Find where the given text appears and provide that cell's center as (X, Y) coordinate. 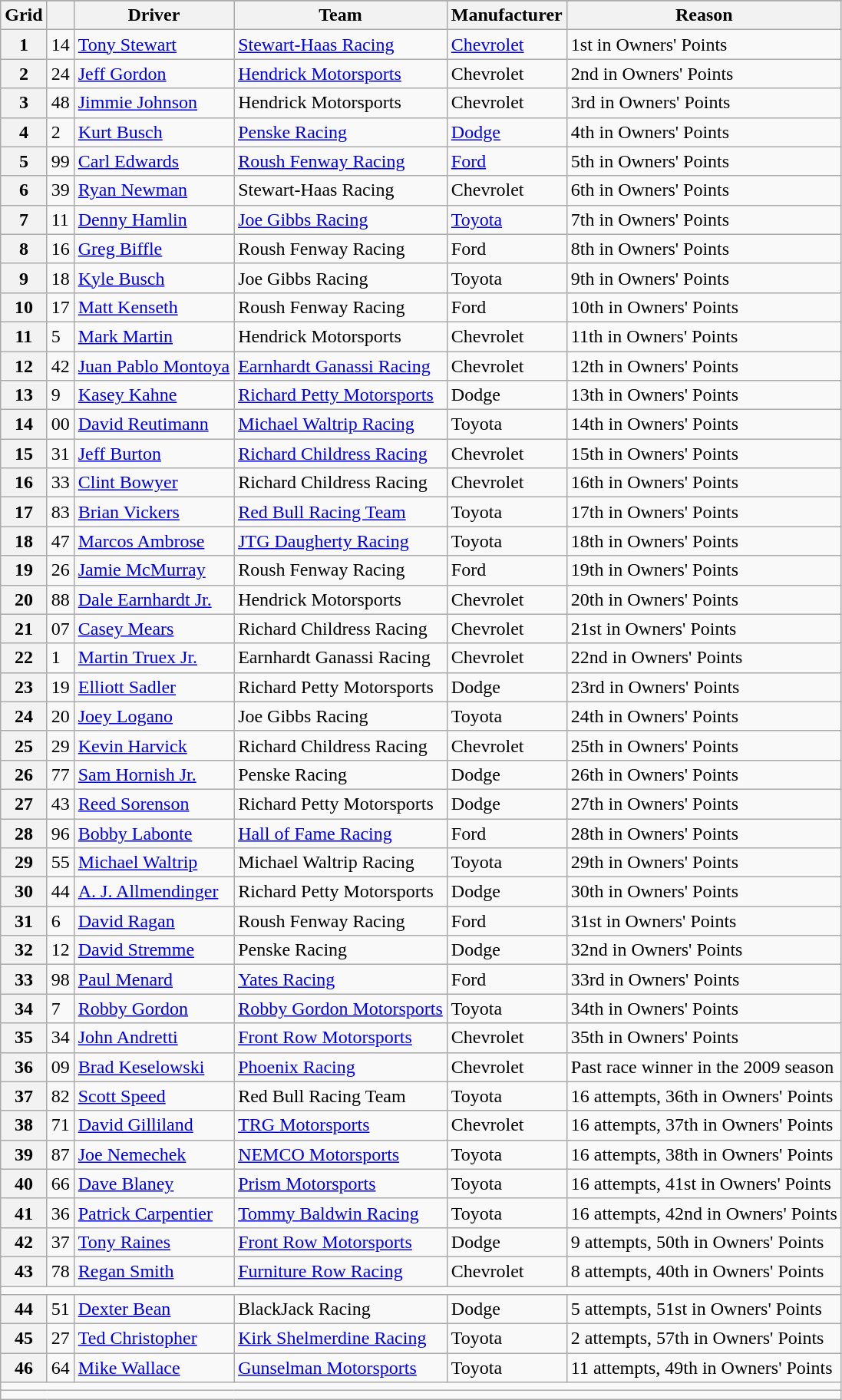
22nd in Owners' Points (704, 658)
34th in Owners' Points (704, 1009)
11th in Owners' Points (704, 336)
16th in Owners' Points (704, 483)
Carl Edwards (154, 161)
Kurt Busch (154, 132)
Grid (24, 15)
55 (60, 863)
10 (24, 307)
66 (60, 1184)
30th in Owners' Points (704, 892)
47 (60, 541)
Casey Mears (154, 629)
Sam Hornish Jr. (154, 774)
8 (24, 249)
78 (60, 1271)
41 (24, 1213)
24th in Owners' Points (704, 716)
BlackJack Racing (341, 1309)
Team (341, 15)
Kirk Shelmerdine Racing (341, 1339)
9 attempts, 50th in Owners' Points (704, 1242)
22 (24, 658)
16 attempts, 41st in Owners' Points (704, 1184)
Jeff Burton (154, 454)
33rd in Owners' Points (704, 979)
JTG Daugherty Racing (341, 541)
David Ragan (154, 921)
Joe Nemechek (154, 1154)
Kevin Harvick (154, 745)
48 (60, 103)
13th in Owners' Points (704, 395)
98 (60, 979)
64 (60, 1368)
Dale Earnhardt Jr. (154, 599)
Clint Bowyer (154, 483)
6th in Owners' Points (704, 190)
7th in Owners' Points (704, 220)
Furniture Row Racing (341, 1271)
16 attempts, 38th in Owners' Points (704, 1154)
3rd in Owners' Points (704, 103)
23 (24, 687)
12th in Owners' Points (704, 366)
2 attempts, 57th in Owners' Points (704, 1339)
John Andretti (154, 1038)
15th in Owners' Points (704, 454)
Jeff Gordon (154, 74)
Matt Kenseth (154, 307)
Mark Martin (154, 336)
Prism Motorsports (341, 1184)
Ryan Newman (154, 190)
21 (24, 629)
30 (24, 892)
Tony Stewart (154, 45)
8 attempts, 40th in Owners' Points (704, 1271)
Tony Raines (154, 1242)
David Gilliland (154, 1125)
82 (60, 1096)
9th in Owners' Points (704, 278)
Manufacturer (507, 15)
Kasey Kahne (154, 395)
3 (24, 103)
Tommy Baldwin Racing (341, 1213)
Robby Gordon Motorsports (341, 1009)
13 (24, 395)
25th in Owners' Points (704, 745)
Past race winner in the 2009 season (704, 1067)
Ted Christopher (154, 1339)
Bobby Labonte (154, 833)
87 (60, 1154)
Kyle Busch (154, 278)
A. J. Allmendinger (154, 892)
07 (60, 629)
Gunselman Motorsports (341, 1368)
David Stremme (154, 950)
Scott Speed (154, 1096)
Marcos Ambrose (154, 541)
TRG Motorsports (341, 1125)
38 (24, 1125)
26th in Owners' Points (704, 774)
16 attempts, 37th in Owners' Points (704, 1125)
4th in Owners' Points (704, 132)
Joey Logano (154, 716)
00 (60, 424)
Brian Vickers (154, 512)
09 (60, 1067)
88 (60, 599)
16 attempts, 36th in Owners' Points (704, 1096)
14th in Owners' Points (704, 424)
51 (60, 1309)
27th in Owners' Points (704, 804)
Mike Wallace (154, 1368)
1st in Owners' Points (704, 45)
29th in Owners' Points (704, 863)
Martin Truex Jr. (154, 658)
96 (60, 833)
35th in Owners' Points (704, 1038)
Greg Biffle (154, 249)
18th in Owners' Points (704, 541)
5th in Owners' Points (704, 161)
4 (24, 132)
Dave Blaney (154, 1184)
Juan Pablo Montoya (154, 366)
Robby Gordon (154, 1009)
28th in Owners' Points (704, 833)
83 (60, 512)
Brad Keselowski (154, 1067)
32 (24, 950)
Paul Menard (154, 979)
77 (60, 774)
Patrick Carpentier (154, 1213)
Hall of Fame Racing (341, 833)
David Reutimann (154, 424)
19th in Owners' Points (704, 570)
Yates Racing (341, 979)
15 (24, 454)
28 (24, 833)
8th in Owners' Points (704, 249)
21st in Owners' Points (704, 629)
Jimmie Johnson (154, 103)
Jamie McMurray (154, 570)
2nd in Owners' Points (704, 74)
20th in Owners' Points (704, 599)
31st in Owners' Points (704, 921)
11 attempts, 49th in Owners' Points (704, 1368)
Dexter Bean (154, 1309)
NEMCO Motorsports (341, 1154)
99 (60, 161)
25 (24, 745)
23rd in Owners' Points (704, 687)
71 (60, 1125)
32nd in Owners' Points (704, 950)
17th in Owners' Points (704, 512)
35 (24, 1038)
Phoenix Racing (341, 1067)
10th in Owners' Points (704, 307)
Driver (154, 15)
Michael Waltrip (154, 863)
16 attempts, 42nd in Owners' Points (704, 1213)
Elliott Sadler (154, 687)
5 attempts, 51st in Owners' Points (704, 1309)
Denny Hamlin (154, 220)
Reason (704, 15)
Regan Smith (154, 1271)
46 (24, 1368)
Reed Sorenson (154, 804)
45 (24, 1339)
40 (24, 1184)
